Capture the cell that displays the provided text and extract its (X, Y) central coordinate. 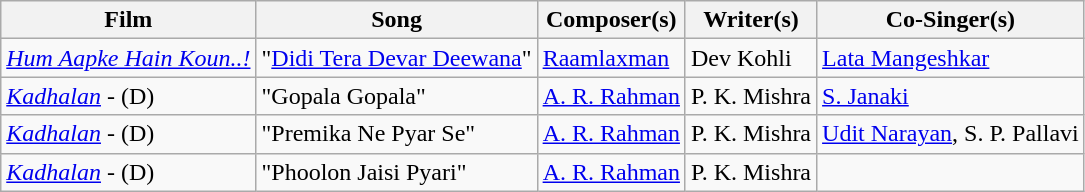
Composer(s) (611, 20)
Lata Mangeshkar (951, 58)
Udit Narayan, S. P. Pallavi (951, 134)
"Gopala Gopala" (396, 96)
"Didi Tera Devar Deewana" (396, 58)
S. Janaki (951, 96)
Co-Singer(s) (951, 20)
Hum Aapke Hain Koun..! (128, 58)
"Premika Ne Pyar Se" (396, 134)
Raamlaxman (611, 58)
Dev Kohli (750, 58)
"Phoolon Jaisi Pyari" (396, 172)
Film (128, 20)
Writer(s) (750, 20)
Song (396, 20)
